Scan for the cell matching the given text and deliver its (X, Y) coordinate at center. 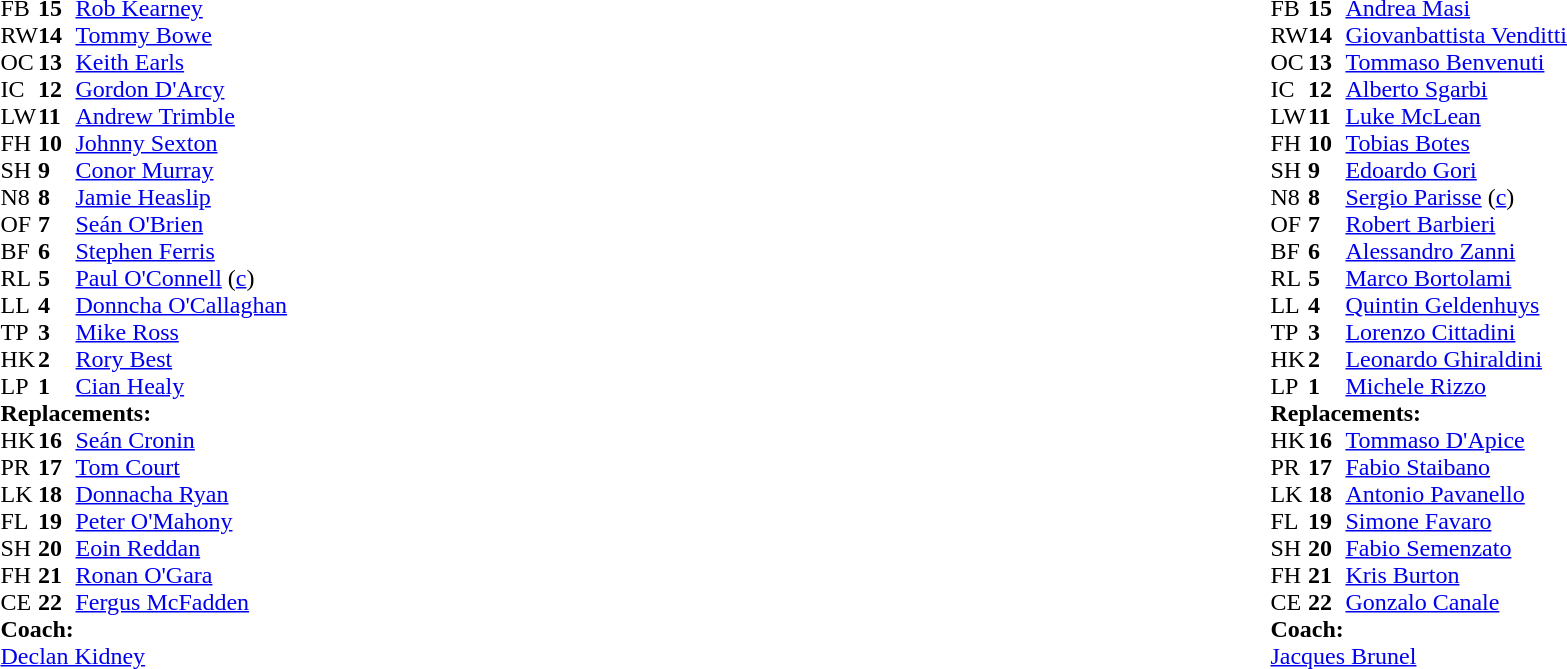
Paul O'Connell (c) (182, 278)
Lorenzo Cittadini (1456, 332)
Kris Burton (1456, 576)
Ronan O'Gara (182, 576)
Tommaso D'Apice (1456, 440)
Edoardo Gori (1456, 170)
Gonzalo Canale (1456, 602)
Quintin Geldenhuys (1456, 306)
Sergio Parisse (c) (1456, 198)
Rory Best (182, 360)
Stephen Ferris (182, 252)
Andrew Trimble (182, 116)
Alberto Sgarbi (1456, 90)
Jacques Brunel (1418, 656)
Luke McLean (1456, 116)
Fabio Staibano (1456, 468)
Seán O'Brien (182, 224)
Fabio Semenzato (1456, 548)
Tommy Bowe (182, 36)
Declan Kidney (144, 656)
Cian Healy (182, 386)
Tom Court (182, 468)
Peter O'Mahony (182, 522)
Tobias Botes (1456, 144)
Keith Earls (182, 62)
Mike Ross (182, 332)
Fergus McFadden (182, 602)
Gordon D'Arcy (182, 90)
Seán Cronin (182, 440)
Tommaso Benvenuti (1456, 62)
Donncha O'Callaghan (182, 306)
Giovanbattista Venditti (1456, 36)
Robert Barbieri (1456, 224)
Marco Bortolami (1456, 278)
Antonio Pavanello (1456, 494)
Eoin Reddan (182, 548)
Simone Favaro (1456, 522)
Johnny Sexton (182, 144)
Donnacha Ryan (182, 494)
Jamie Heaslip (182, 198)
Michele Rizzo (1456, 386)
Leonardo Ghiraldini (1456, 360)
Conor Murray (182, 170)
Alessandro Zanni (1456, 252)
